Return the (X, Y) coordinate for the center point of the cell that contains the specified text.  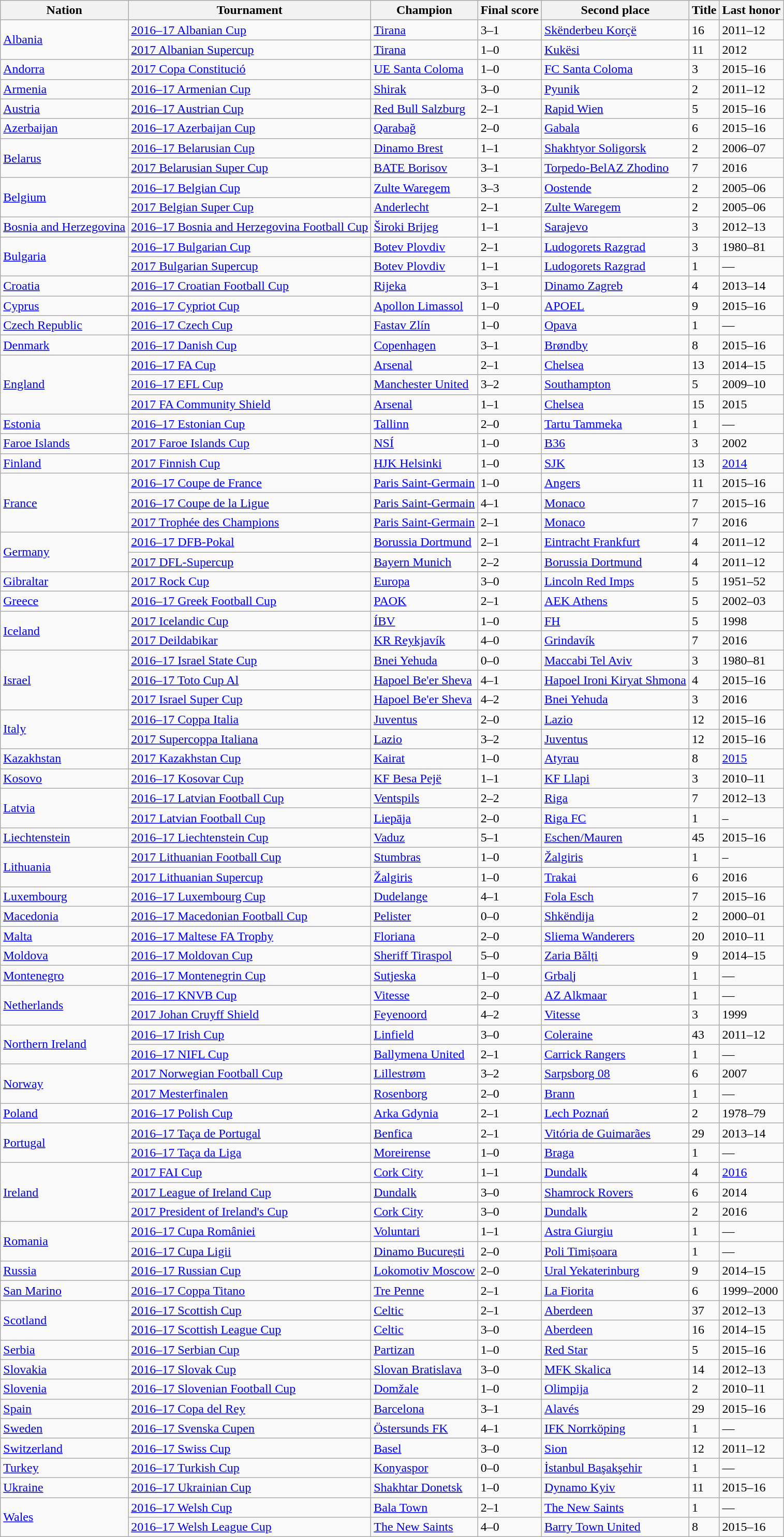
2016–17 Czech Cup (249, 326)
2016–17 NIFL Cup (249, 1054)
Braga (615, 1152)
Alavés (615, 1409)
Coleraine (615, 1034)
Andorra (64, 69)
2016–17 Belarusian Cup (249, 148)
Montenegro (64, 976)
Sion (615, 1448)
2016–17 Latvian Football Cup (249, 798)
Austria (64, 109)
Floriana (424, 936)
Southampton (615, 385)
2016–17 Taça da Liga (249, 1152)
Lillestrøm (424, 1074)
2017 Lithuanian Supercup (249, 877)
1999 (751, 1015)
Kazakhstan (64, 759)
Cyprus (64, 306)
2016–17 DFB-Pokal (249, 542)
Moreirense (424, 1152)
2016–17 Svenska Cupen (249, 1428)
Poli Timișoara (615, 1251)
HJK Helsinki (424, 463)
Stumbras (424, 857)
Arka Gdynia (424, 1113)
Sarajevo (615, 227)
2017 Trophée des Champions (249, 522)
Estonia (64, 424)
Dinamo Zagreb (615, 286)
Grindavík (615, 641)
Bala Town (424, 1508)
2016–17 Ukrainian Cup (249, 1487)
1951–52 (751, 582)
Macedonia (64, 917)
Moldova (64, 956)
2006–07 (751, 148)
Tre Penne (424, 1291)
Ireland (64, 1192)
2016–17 Bulgarian Cup (249, 247)
Greece (64, 601)
La Fiorita (615, 1291)
Feyenoord (424, 1015)
Switzerland (64, 1448)
Angers (615, 483)
Rijeka (424, 286)
Qarabağ (424, 128)
2009–10 (751, 385)
Croatia (64, 286)
ÍBV (424, 621)
2016–17 Maltese FA Trophy (249, 936)
2016–17 Coppa Italia (249, 719)
2016–17 Serbian Cup (249, 1350)
2016–17 Coppa Titano (249, 1291)
Luxembourg (64, 897)
Shakhtar Donetsk (424, 1487)
Belarus (64, 158)
2017 Faroe Islands Cup (249, 444)
Liepāja (424, 818)
Sweden (64, 1428)
Champion (424, 10)
2016–17 Swiss Cup (249, 1448)
PAOK (424, 601)
Eintracht Frankfurt (615, 542)
Apollon Limassol (424, 306)
2016–17 Armenian Cup (249, 89)
2016–17 Scottish Cup (249, 1310)
Iceland (64, 631)
Sheriff Tiraspol (424, 956)
2016–17 Welsh Cup (249, 1508)
2016–17 FA Cup (249, 365)
Scotland (64, 1320)
Brøndby (615, 345)
Finland (64, 463)
2016–17 Taça de Portugal (249, 1133)
Lech Poznań (615, 1113)
B36 (615, 444)
England (64, 385)
Pelister (424, 917)
2016–17 Kosovar Cup (249, 778)
2016–17 Danish Cup (249, 345)
Armenia (64, 89)
Norway (64, 1084)
2017 Lithuanian Football Cup (249, 857)
3–3 (509, 187)
Ukraine (64, 1487)
Shirak (424, 89)
Kairat (424, 759)
2016–17 Turkish Cup (249, 1468)
2016–17 Montenegrin Cup (249, 976)
Bosnia and Herzegovina (64, 227)
Riga FC (615, 818)
2016–17 Welsh League Cup (249, 1527)
Russia (64, 1271)
Kosovo (64, 778)
Fola Esch (615, 897)
Konyaspor (424, 1468)
2016–17 KNVB Cup (249, 995)
Kukësi (615, 50)
San Marino (64, 1291)
AEK Athens (615, 601)
2016–17 Cypriot Cup (249, 306)
2017 Icelandic Cup (249, 621)
2017 FAI Cup (249, 1172)
Red Star (615, 1350)
Ballymena United (424, 1054)
2017 President of Ireland's Cup (249, 1212)
2002 (751, 444)
Dynamo Kyiv (615, 1487)
2016–17 Estonian Cup (249, 424)
1999–2000 (751, 1291)
2016–17 Croatian Football Cup (249, 286)
2016–17 Polish Cup (249, 1113)
5–0 (509, 956)
2016–17 Toto Cup Al (249, 680)
2016–17 Scottish League Cup (249, 1330)
FC Santa Coloma (615, 69)
Rosenborg (424, 1093)
Trakai (615, 877)
Last honor (751, 10)
Spain (64, 1409)
Maccabi Tel Aviv (615, 660)
Rapid Wien (615, 109)
Dudelange (424, 897)
1978–79 (751, 1113)
2016–17 Macedonian Football Cup (249, 917)
Nation (64, 10)
Anderlecht (424, 207)
2017 Supercoppa Italiana (249, 739)
Lithuania (64, 867)
Netherlands (64, 1005)
14 (704, 1369)
2016–17 Albanian Cup (249, 30)
Turkey (64, 1468)
Romania (64, 1242)
Latvia (64, 808)
Red Bull Salzburg (424, 109)
Malta (64, 936)
2017 Norwegian Football Cup (249, 1074)
Tournament (249, 10)
2017 FA Community Shield (249, 404)
Lincoln Red Imps (615, 582)
Wales (64, 1517)
Slovenia (64, 1389)
Sutjeska (424, 976)
1998 (751, 621)
45 (704, 837)
Bulgaria (64, 257)
Barcelona (424, 1409)
Slovakia (64, 1369)
Basel (424, 1448)
Domžale (424, 1389)
2012 (751, 50)
2017 Deildabikar (249, 641)
2016–17 Coupe de la Ligue (249, 503)
Dinamo Brest (424, 148)
2016–17 Russian Cup (249, 1271)
2017 Belarusian Super Cup (249, 168)
Dinamo București (424, 1251)
2017 Belgian Super Cup (249, 207)
UE Santa Coloma (424, 69)
Barry Town United (615, 1527)
Gabala (615, 128)
Eschen/Mauren (615, 837)
Second place (615, 10)
Riga (615, 798)
Tallinn (424, 424)
Östersunds FK (424, 1428)
KF Llapi (615, 778)
Partizan (424, 1350)
Shakhtyor Soligorsk (615, 148)
Skënderbeu Korçë (615, 30)
Sliema Wanderers (615, 936)
Brann (615, 1093)
Denmark (64, 345)
Olimpija (615, 1389)
2002–03 (751, 601)
APOEL (615, 306)
IFK Norrköping (615, 1428)
Ural Yekaterinburg (615, 1271)
2017 DFL-Supercup (249, 561)
Lokomotiv Moscow (424, 1271)
2016–17 Coupe de France (249, 483)
2016–17 Cupa Ligii (249, 1251)
2016–17 Liechtenstein Cup (249, 837)
Voluntari (424, 1232)
Shkëndija (615, 917)
France (64, 503)
Zaria Bălți (615, 956)
Faroe Islands (64, 444)
Opava (615, 326)
2016–17 Slovenian Football Cup (249, 1389)
Tartu Tammeka (615, 424)
2016–17 Israel State Cup (249, 660)
Linfield (424, 1034)
Albania (64, 40)
Sarpsborg 08 (615, 1074)
KF Besa Pejë (424, 778)
2007 (751, 1074)
Germany (64, 552)
Grbalj (615, 976)
Manchester United (424, 385)
2016–17 Copa del Rey (249, 1409)
Czech Republic (64, 326)
Poland (64, 1113)
Hapoel Ironi Kiryat Shmona (615, 680)
İstanbul Başakşehir (615, 1468)
Carrick Rangers (615, 1054)
Azerbaijan (64, 128)
Bayern Munich (424, 561)
AZ Alkmaar (615, 995)
5–1 (509, 837)
Astra Giurgiu (615, 1232)
Benfica (424, 1133)
2017 League of Ireland Cup (249, 1192)
2016–17 Bosnia and Herzegovina Football Cup (249, 227)
SJK (615, 463)
2017 Johan Cruyff Shield (249, 1015)
MFK Skalica (615, 1369)
Final score (509, 10)
Vaduz (424, 837)
2017 Latvian Football Cup (249, 818)
Široki Brijeg (424, 227)
Copenhagen (424, 345)
2016–17 Irish Cup (249, 1034)
Portugal (64, 1143)
Torpedo-BelAZ Zhodino (615, 168)
FH (615, 621)
2016–17 Greek Football Cup (249, 601)
43 (704, 1034)
Vitória de Guimarães (615, 1133)
Shamrock Rovers (615, 1192)
20 (704, 936)
2017 Finnish Cup (249, 463)
Oostende (615, 187)
Liechtenstein (64, 837)
Fastav Zlín (424, 326)
2016–17 Belgian Cup (249, 187)
KR Reykjavík (424, 641)
Pyunik (615, 89)
Belgium (64, 197)
37 (704, 1310)
2017 Albanian Supercup (249, 50)
2016–17 Moldovan Cup (249, 956)
Europa (424, 582)
2000–01 (751, 917)
2016–17 Cupa României (249, 1232)
2017 Rock Cup (249, 582)
Serbia (64, 1350)
NSÍ (424, 444)
Gibraltar (64, 582)
Israel (64, 680)
Title (704, 10)
2017 Israel Super Cup (249, 700)
2016–17 Luxembourg Cup (249, 897)
2016–17 Austrian Cup (249, 109)
Italy (64, 729)
2017 Kazakhstan Cup (249, 759)
2016–17 Azerbaijan Cup (249, 128)
Ventspils (424, 798)
2017 Bulgarian Supercup (249, 267)
2016–17 EFL Cup (249, 385)
15 (704, 404)
Atyrau (615, 759)
2017 Copa Constitució (249, 69)
BATE Borisov (424, 168)
2016–17 Slovak Cup (249, 1369)
Slovan Bratislava (424, 1369)
Northern Ireland (64, 1044)
2017 Mesterfinalen (249, 1093)
